Return the [x, y] coordinate for the center point of the cell that contains the specified text.  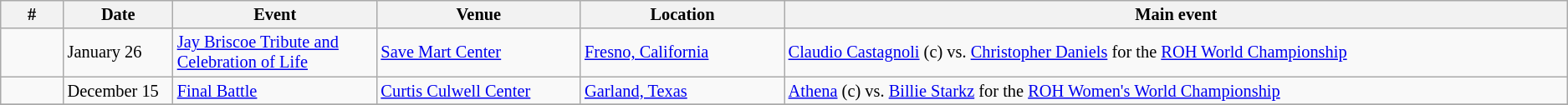
# [32, 14]
Claudio Castagnoli (c) vs. Christopher Daniels for the ROH World Championship [1176, 52]
Location [682, 14]
Fresno, California [682, 52]
Save Mart Center [479, 52]
Garland, Texas [682, 91]
Date [119, 14]
Curtis Culwell Center [479, 91]
December 15 [119, 91]
Event [275, 14]
Final Battle [275, 91]
January 26 [119, 52]
Main event [1176, 14]
Athena (c) vs. Billie Starkz for the ROH Women's World Championship [1176, 91]
Venue [479, 14]
Jay Briscoe Tribute and Celebration of Life [275, 52]
